Search for the cell housing the specified text and yield its [X, Y] center coordinate. 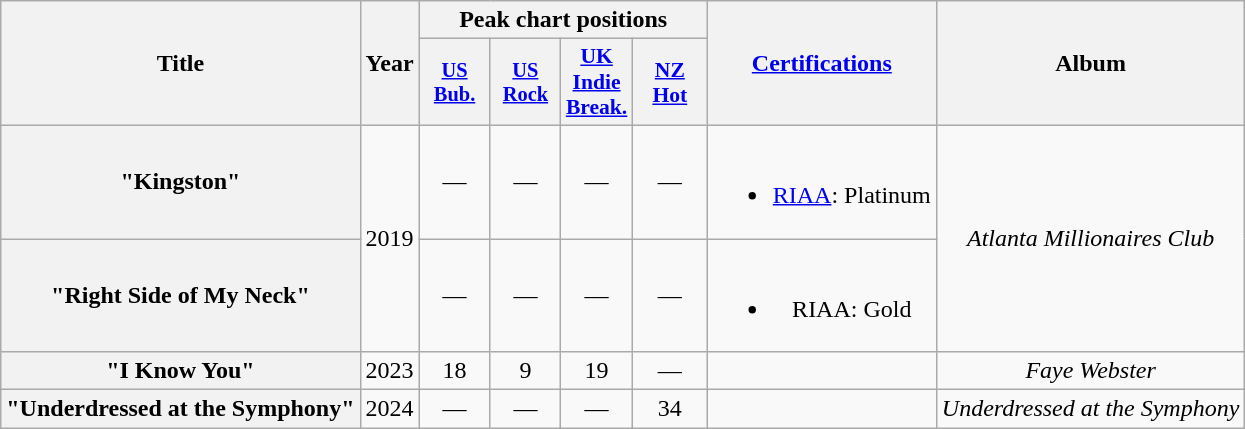
NZHot [670, 82]
"Underdressed at the Symphony" [180, 409]
Faye Webster [1090, 371]
Underdressed at the Symphony [1090, 409]
UKIndieBreak. [597, 82]
2024 [390, 409]
"Right Side of My Neck" [180, 294]
19 [597, 371]
Album [1090, 64]
USBub. [454, 82]
"I Know You" [180, 371]
Certifications [822, 64]
Year [390, 64]
Title [180, 64]
34 [670, 409]
9 [526, 371]
RIAA: Gold [822, 294]
2023 [390, 371]
2019 [390, 238]
"Kingston" [180, 182]
USRock [526, 82]
RIAA: Platinum [822, 182]
Atlanta Millionaires Club [1090, 238]
Peak chart positions [563, 20]
18 [454, 371]
